Search for the cell housing the specified text and yield its (x, y) center coordinate. 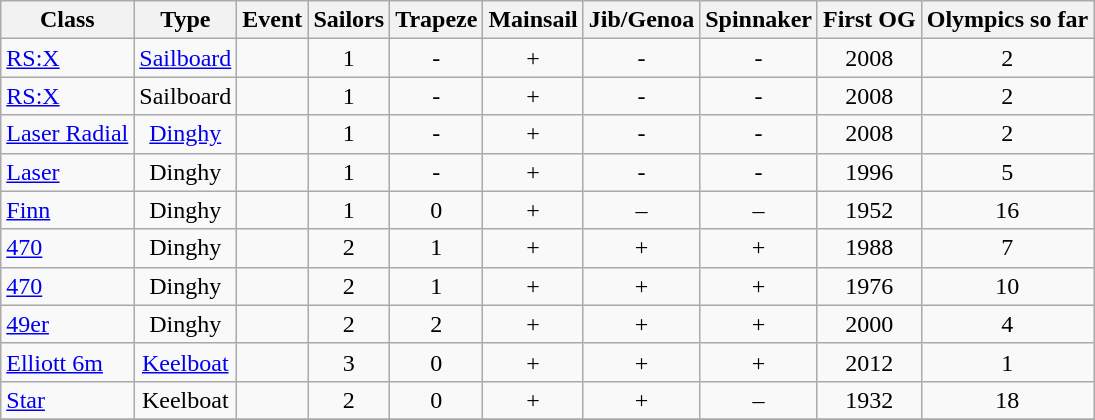
49er (68, 324)
Elliott 6m (68, 362)
5 (1007, 172)
1932 (869, 400)
Star (68, 400)
Jib/Genoa (641, 20)
1988 (869, 248)
2012 (869, 362)
18 (1007, 400)
Type (186, 20)
4 (1007, 324)
1976 (869, 286)
Event (272, 20)
1996 (869, 172)
Trapeze (436, 20)
Olympics so far (1007, 20)
3 (349, 362)
Spinnaker (759, 20)
Finn (68, 210)
Sailors (349, 20)
1952 (869, 210)
Laser (68, 172)
First OG (869, 20)
Class (68, 20)
16 (1007, 210)
2000 (869, 324)
10 (1007, 286)
Laser Radial (68, 134)
Mainsail (533, 20)
7 (1007, 248)
